Pinpoint the cell where the given text exists, returning its (X, Y) midpoint coordinate. 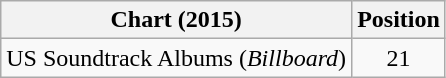
US Soundtrack Albums (Billboard) (176, 58)
21 (399, 58)
Position (399, 20)
Chart (2015) (176, 20)
